Locate the cell with the specified text and output its [x, y] center coordinate. 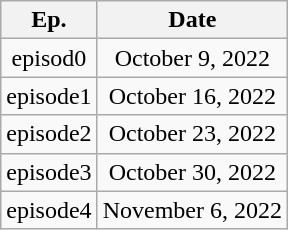
Ep. [49, 20]
episode1 [49, 96]
episod0 [49, 58]
October 16, 2022 [192, 96]
episode2 [49, 134]
episode3 [49, 172]
November 6, 2022 [192, 210]
October 23, 2022 [192, 134]
Date [192, 20]
October 9, 2022 [192, 58]
October 30, 2022 [192, 172]
episode4 [49, 210]
